Scan for the cell matching the given text and deliver its [x, y] coordinate at center. 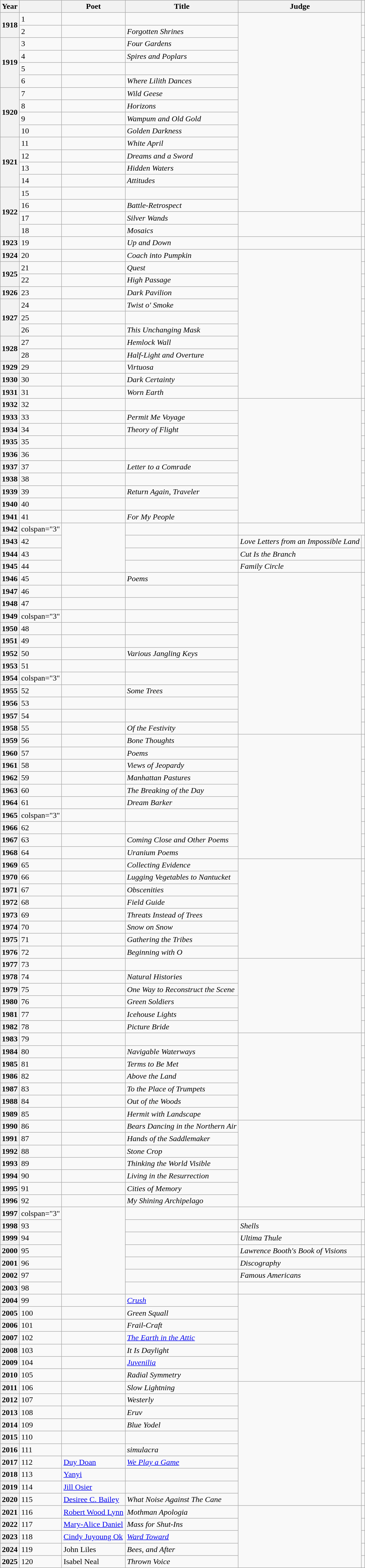
97 [41, 1275]
1994 [10, 1176]
47 [41, 604]
112 [41, 1462]
2006 [10, 1325]
Radial Symmetry [182, 1375]
1932 [10, 405]
26 [41, 330]
1924 [10, 255]
1926 [10, 293]
39 [41, 492]
Ultima Thule [300, 1238]
16 [41, 206]
118 [41, 1537]
Worn Earth [182, 392]
15 [41, 193]
1956 [10, 703]
76 [41, 1002]
1983 [10, 1039]
My Shining Archipelago [182, 1201]
94 [41, 1238]
22 [41, 280]
Poet [94, 7]
36 [41, 454]
Bears Dancing in the Northern Air [182, 1126]
105 [41, 1375]
Navigable Waterways [182, 1052]
120 [41, 1562]
66 [41, 877]
High Passage [182, 280]
2022 [10, 1524]
1961 [10, 766]
77 [41, 1014]
84 [41, 1101]
52 [41, 691]
1922 [10, 212]
This Unchanging Mask [182, 330]
1933 [10, 417]
1982 [10, 1027]
Forgotten Shrines [182, 31]
1987 [10, 1089]
Quest [182, 268]
4 [41, 56]
20 [41, 255]
1955 [10, 691]
Half-Light and Overture [182, 355]
1934 [10, 430]
6 [41, 81]
1929 [10, 367]
72 [41, 952]
75 [41, 989]
2008 [10, 1350]
1937 [10, 467]
Dark Pavilion [182, 293]
70 [41, 927]
1944 [10, 554]
What Noise Against The Cane [182, 1499]
28 [41, 355]
Mass for Shut-Ins [182, 1524]
1942 [10, 529]
1941 [10, 516]
1965 [10, 815]
1978 [10, 977]
To the Place of Trumpets [182, 1089]
The Breaking of the Day [182, 790]
Hidden Waters [182, 168]
simulacra [182, 1450]
11 [41, 143]
2017 [10, 1462]
106 [41, 1388]
2013 [10, 1412]
1974 [10, 927]
73 [41, 965]
Above the Land [182, 1076]
1954 [10, 678]
1971 [10, 890]
2 [41, 31]
102 [41, 1338]
1972 [10, 902]
Slow Lightning [182, 1388]
79 [41, 1039]
56 [41, 740]
1990 [10, 1126]
1988 [10, 1101]
23 [41, 293]
Twist o' Smoke [182, 305]
2000 [10, 1251]
71 [41, 939]
101 [41, 1325]
93 [41, 1226]
Letter to a Comrade [182, 467]
119 [41, 1549]
Hands of the Saddlemaker [182, 1138]
2018 [10, 1475]
67 [41, 890]
86 [41, 1126]
Manhattan Pastures [182, 778]
1997 [10, 1213]
Uranium Poems [182, 852]
1970 [10, 877]
Cindy Juyoung Ok [94, 1537]
9 [41, 118]
1967 [10, 840]
2019 [10, 1487]
1928 [10, 348]
2016 [10, 1450]
27 [41, 342]
Hemlock Wall [182, 342]
1996 [10, 1201]
80 [41, 1052]
107 [41, 1400]
Shells [300, 1226]
91 [41, 1189]
2021 [10, 1512]
83 [41, 1089]
113 [41, 1475]
1979 [10, 989]
54 [41, 716]
116 [41, 1512]
69 [41, 915]
45 [41, 579]
Beginning with O [182, 952]
1975 [10, 939]
Duy Doan [94, 1462]
2024 [10, 1549]
62 [41, 828]
10 [41, 131]
Hermit with Landscape [182, 1114]
18 [41, 230]
Dark Certainty [182, 380]
1927 [10, 317]
46 [41, 591]
1943 [10, 541]
1986 [10, 1076]
Snow on Snow [182, 927]
Obscenities [182, 890]
1925 [10, 274]
1923 [10, 243]
55 [41, 728]
Battle-Retrospect [182, 206]
Westerly [182, 1400]
61 [41, 803]
1919 [10, 62]
68 [41, 902]
49 [41, 641]
30 [41, 380]
12 [41, 156]
Silver Wands [182, 218]
1953 [10, 666]
40 [41, 504]
34 [41, 430]
Gathering the Tribes [182, 939]
White April [182, 143]
1920 [10, 112]
Icehouse Lights [182, 1014]
1993 [10, 1164]
51 [41, 666]
Return Again, Traveler [182, 492]
Famous Americans [300, 1275]
Isabel Neal [94, 1562]
63 [41, 840]
1946 [10, 579]
1952 [10, 653]
2011 [10, 1388]
Juvenilia [182, 1363]
1948 [10, 604]
85 [41, 1114]
114 [41, 1487]
53 [41, 703]
1985 [10, 1064]
108 [41, 1412]
Lawrence Booth's Book of Visions [300, 1251]
Judge [300, 7]
1984 [10, 1052]
Natural Histories [182, 977]
1931 [10, 392]
Permit Me Voyage [182, 417]
Crush [182, 1300]
1 [41, 19]
Attitudes [182, 181]
90 [41, 1176]
33 [41, 417]
Of the Festivity [182, 728]
Golden Darkness [182, 131]
1935 [10, 442]
Stone Crop [182, 1151]
44 [41, 566]
1991 [10, 1138]
Wampum and Old Gold [182, 118]
Blue Yodel [182, 1425]
Collecting Evidence [182, 865]
24 [41, 305]
50 [41, 653]
1981 [10, 1014]
1951 [10, 641]
Field Guide [182, 902]
Dream Barker [182, 803]
Coach into Pumpkin [182, 255]
48 [41, 629]
Mary-Alice Daniel [94, 1524]
65 [41, 865]
Thinking the World Visible [182, 1164]
98 [41, 1288]
1980 [10, 1002]
Family Circle [300, 566]
1947 [10, 591]
96 [41, 1263]
1977 [10, 965]
104 [41, 1363]
Ward Toward [182, 1537]
43 [41, 554]
Coming Close and Other Poems [182, 840]
Various Jangling Keys [182, 653]
100 [41, 1313]
Mothman Apologia [182, 1512]
25 [41, 317]
21 [41, 268]
95 [41, 1251]
1968 [10, 852]
35 [41, 442]
Bees, and After [182, 1549]
37 [41, 467]
115 [41, 1499]
Cities of Memory [182, 1189]
8 [41, 106]
1963 [10, 790]
1960 [10, 753]
1989 [10, 1114]
Four Gardens [182, 44]
Virtuosa [182, 367]
1949 [10, 616]
Eruv [182, 1412]
1995 [10, 1189]
2004 [10, 1300]
Love Letters from an Impossible Land [300, 541]
2007 [10, 1338]
7 [41, 93]
89 [41, 1164]
Views of Jeopardy [182, 766]
2012 [10, 1400]
1976 [10, 952]
87 [41, 1138]
103 [41, 1350]
Theory of Flight [182, 430]
Terms to Be Met [182, 1064]
2025 [10, 1562]
2001 [10, 1263]
Living in the Resurrection [182, 1176]
57 [41, 753]
2010 [10, 1375]
58 [41, 766]
2020 [10, 1499]
1959 [10, 740]
109 [41, 1425]
2005 [10, 1313]
2015 [10, 1437]
38 [41, 479]
Up and Down [182, 243]
1962 [10, 778]
1938 [10, 479]
We Play a Game [182, 1462]
1973 [10, 915]
17 [41, 218]
1945 [10, 566]
92 [41, 1201]
Lugging Vegetables to Nantucket [182, 877]
2009 [10, 1363]
81 [41, 1064]
Robert Wood Lynn [94, 1512]
1936 [10, 454]
1958 [10, 728]
59 [41, 778]
74 [41, 977]
1921 [10, 162]
Desiree C. Bailey [94, 1499]
111 [41, 1450]
Jill Osier [94, 1487]
Some Trees [182, 691]
Horizons [182, 106]
19 [41, 243]
1930 [10, 380]
1957 [10, 716]
1969 [10, 865]
1998 [10, 1226]
Title [182, 7]
1966 [10, 828]
1950 [10, 629]
The Earth in the Attic [182, 1338]
Discography [300, 1263]
78 [41, 1027]
Cut Is the Branch [300, 554]
2002 [10, 1275]
1940 [10, 504]
3 [41, 44]
Where Lilith Dances [182, 81]
2023 [10, 1537]
88 [41, 1151]
John Liles [94, 1549]
31 [41, 392]
Picture Bride [182, 1027]
1918 [10, 25]
99 [41, 1300]
Threats Instead of Trees [182, 915]
14 [41, 181]
Yanyi [94, 1475]
2014 [10, 1425]
117 [41, 1524]
Year [10, 7]
For My People [182, 516]
Frail-Craft [182, 1325]
60 [41, 790]
Green Squall [182, 1313]
41 [41, 516]
1999 [10, 1238]
Thrown Voice [182, 1562]
2003 [10, 1288]
Spires and Poplars [182, 56]
One Way to Reconstruct the Scene [182, 989]
Wild Geese [182, 93]
It Is Daylight [182, 1350]
Out of the Woods [182, 1101]
42 [41, 541]
64 [41, 852]
82 [41, 1076]
1939 [10, 492]
1964 [10, 803]
29 [41, 367]
13 [41, 168]
110 [41, 1437]
5 [41, 69]
32 [41, 405]
Mosaics [182, 230]
1992 [10, 1151]
Green Soldiers [182, 1002]
Bone Thoughts [182, 740]
Dreams and a Sword [182, 156]
